Find where the given text appears and provide that cell's center as [X, Y] coordinate. 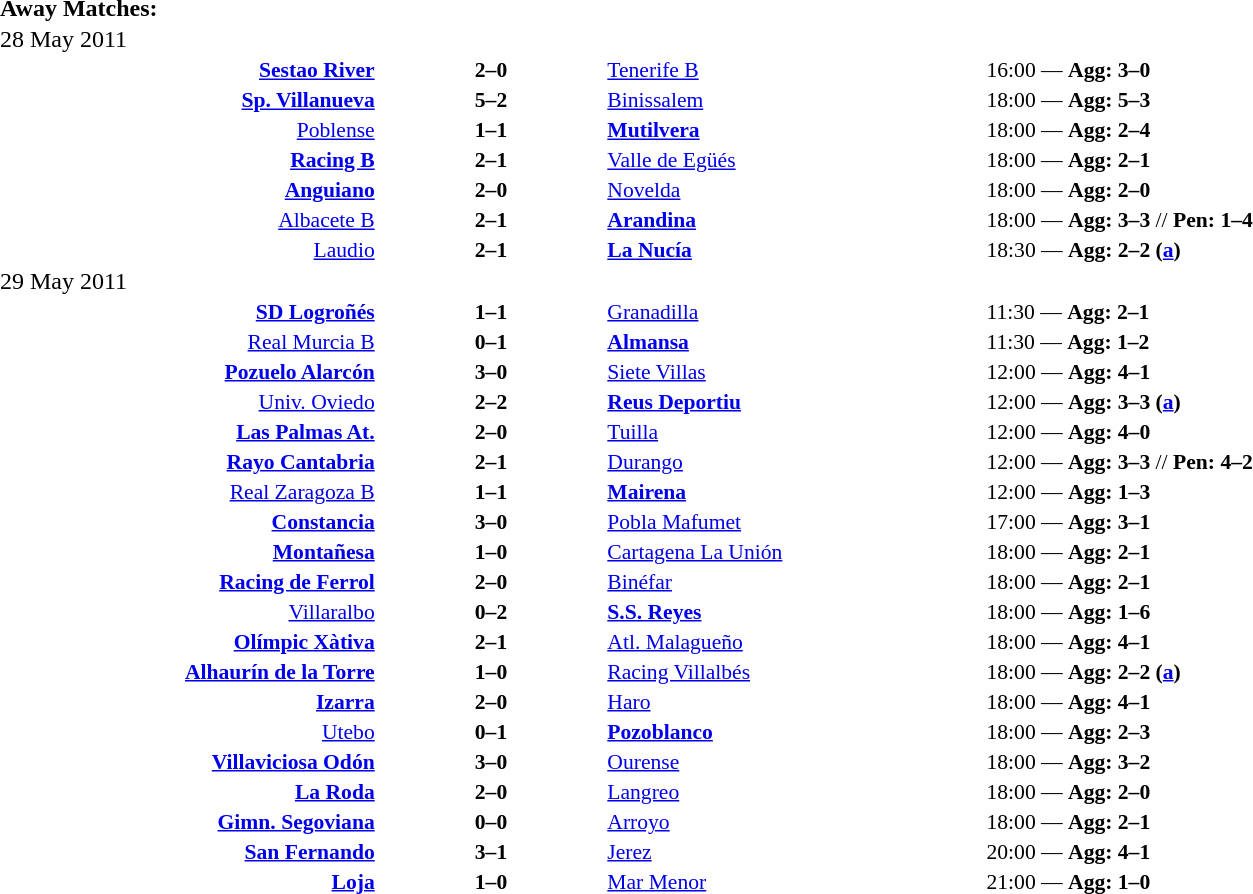
Reus Deportiu [795, 402]
Mutilvera [795, 130]
3–1 [492, 852]
0–2 [492, 612]
Cartagena La Unión [795, 552]
Siete Villas [795, 372]
Durango [795, 462]
Almansa [795, 342]
Pobla Mafumet [795, 522]
Tenerife B [795, 70]
Jerez [795, 852]
Mairena [795, 492]
Novelda [795, 190]
Binéfar [795, 582]
S.S. Reyes [795, 612]
Racing Villalbés [795, 672]
La Nucía [795, 250]
Pozoblanco [795, 732]
Atl. Malagueño [795, 642]
Granadilla [795, 312]
Valle de Egüés [795, 160]
Haro [795, 702]
0–0 [492, 822]
Langreo [795, 792]
2–2 [492, 402]
Ourense [795, 762]
Arandina [795, 220]
Arroyo [795, 822]
Binissalem [795, 100]
5–2 [492, 100]
Tuilla [795, 432]
